Find where the given text appears and provide that cell's center as [x, y] coordinate. 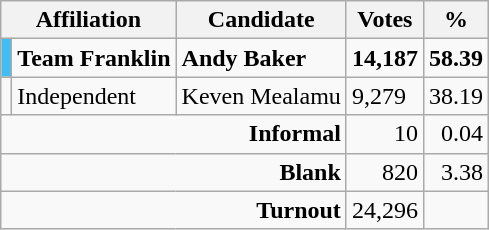
58.39 [456, 58]
Informal [174, 134]
3.38 [456, 172]
% [456, 20]
38.19 [456, 96]
0.04 [456, 134]
820 [384, 172]
Turnout [174, 210]
10 [384, 134]
Blank [174, 172]
Votes [384, 20]
9,279 [384, 96]
Team Franklin [94, 58]
24,296 [384, 210]
Andy Baker [261, 58]
Affiliation [88, 20]
Candidate [261, 20]
Keven Mealamu [261, 96]
Independent [94, 96]
14,187 [384, 58]
